Locate the cell with the specified text and output its [X, Y] center coordinate. 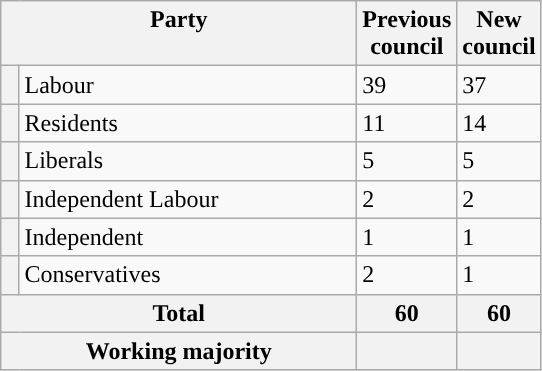
Previous council [407, 34]
Independent Labour [188, 199]
37 [499, 85]
Liberals [188, 161]
Residents [188, 123]
Party [179, 34]
Labour [188, 85]
Total [179, 313]
New council [499, 34]
Independent [188, 237]
39 [407, 85]
11 [407, 123]
14 [499, 123]
Conservatives [188, 275]
Working majority [179, 351]
